Return [x, y] of the center of cell containing provided text 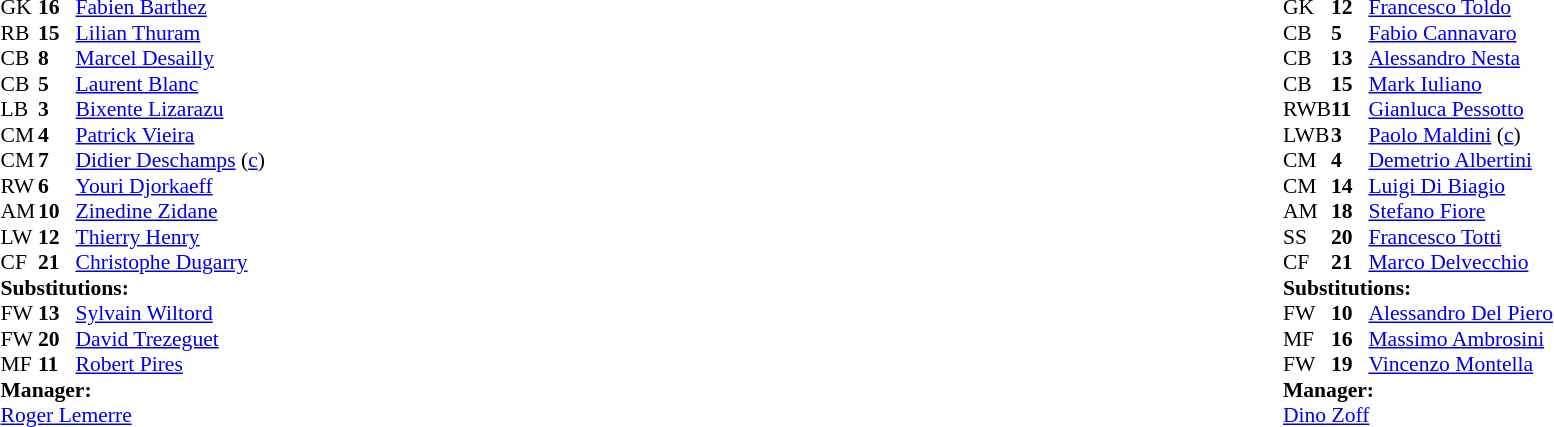
Paolo Maldini (c) [1460, 135]
Gianluca Pessotto [1460, 109]
Mark Iuliano [1460, 84]
Massimo Ambrosini [1460, 339]
Robert Pires [170, 365]
LW [19, 237]
LWB [1307, 135]
Zinedine Zidane [170, 211]
Stefano Fiore [1460, 211]
Fabio Cannavaro [1460, 33]
Alessandro Del Piero [1460, 313]
18 [1350, 211]
RWB [1307, 109]
12 [57, 237]
Luigi Di Biagio [1460, 186]
Marco Delvecchio [1460, 263]
Lilian Thuram [170, 33]
Didier Deschamps (c) [170, 161]
SS [1307, 237]
14 [1350, 186]
Christophe Dugarry [170, 263]
6 [57, 186]
19 [1350, 365]
Vincenzo Montella [1460, 365]
Demetrio Albertini [1460, 161]
7 [57, 161]
David Trezeguet [170, 339]
Bixente Lizarazu [170, 109]
Alessandro Nesta [1460, 59]
Thierry Henry [170, 237]
Laurent Blanc [170, 84]
Francesco Totti [1460, 237]
LB [19, 109]
8 [57, 59]
RW [19, 186]
Youri Djorkaeff [170, 186]
16 [1350, 339]
Marcel Desailly [170, 59]
Sylvain Wiltord [170, 313]
Patrick Vieira [170, 135]
RB [19, 33]
